Search for the cell housing the specified text and yield its [X, Y] center coordinate. 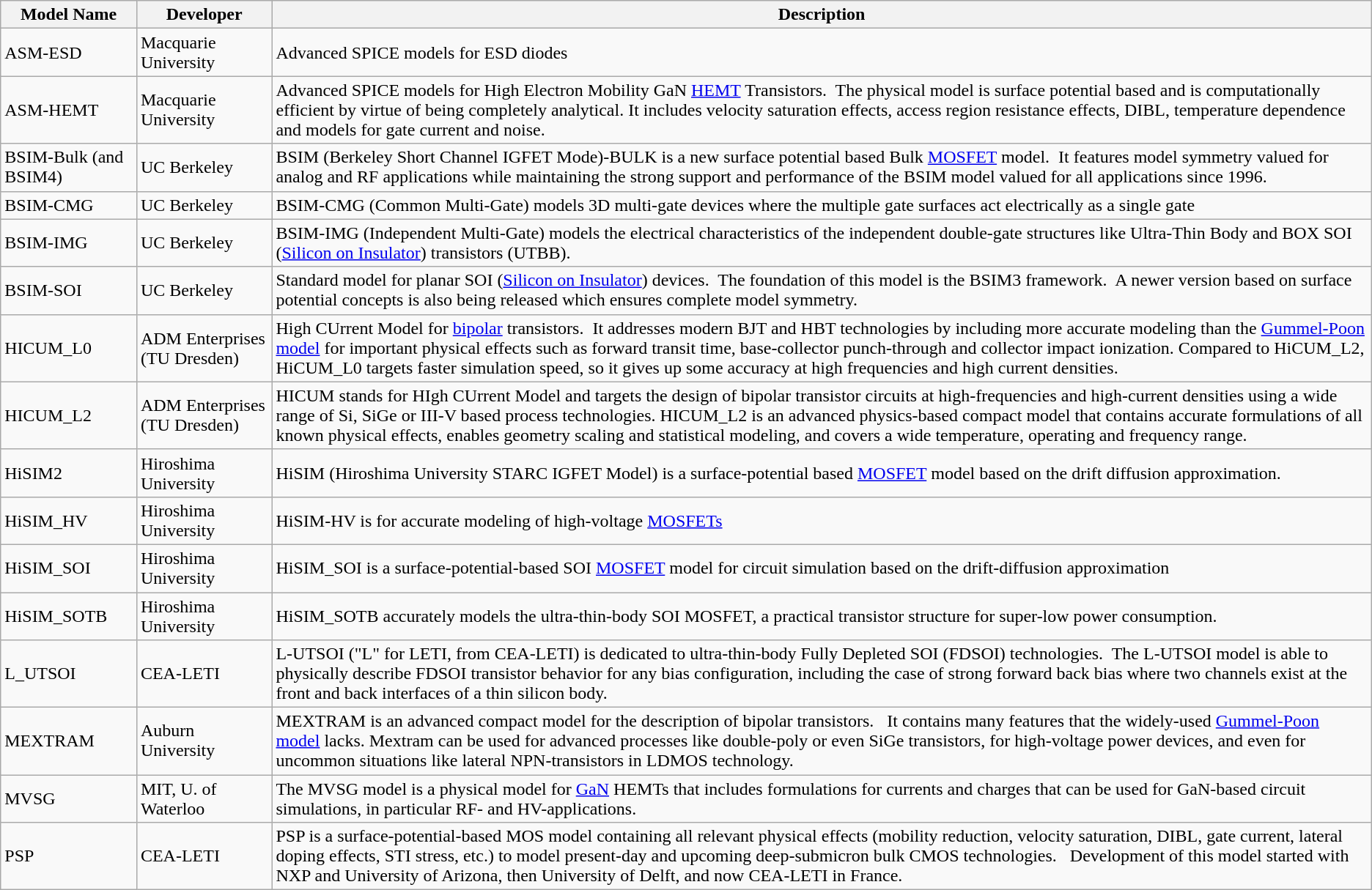
ASM-ESD [69, 53]
MVSG [69, 798]
Auburn University [204, 741]
Model Name [69, 15]
HiSIM_SOI is a surface-potential-based SOI MOSFET model for circuit simulation based on the drift-diffusion approximation [822, 568]
HiSIM (Hiroshima University STARC IGFET Model) is a surface-potential based MOSFET model based on the drift diffusion approximation. [822, 473]
MEXTRAM [69, 741]
Description [822, 15]
HICUM_L2 [69, 415]
Developer [204, 15]
Advanced SPICE models for ESD diodes [822, 53]
BSIM-CMG [69, 205]
HiSIM_SOTB accurately models the ultra-thin-body SOI MOSFET, a practical transistor structure for super-low power consumption. [822, 615]
HiSIM_SOTB [69, 615]
BSIM-Bulk (and BSIM4) [69, 167]
BSIM-CMG (Common Multi-Gate) models 3D multi-gate devices where the multiple gate surfaces act electrically as a single gate [822, 205]
HiSIM_SOI [69, 568]
HiSIM_HV [69, 520]
HiSIM2 [69, 473]
MIT, U. of Waterloo [204, 798]
HiSIM-HV is for accurate modeling of high-voltage MOSFETs [822, 520]
BSIM-SOI [69, 290]
ASM-HEMT [69, 110]
BSIM-IMG [69, 243]
L_UTSOI [69, 674]
HICUM_L0 [69, 348]
PSP [69, 856]
